Determine the (x, y) coordinate at the center of the cell enclosing the given text.  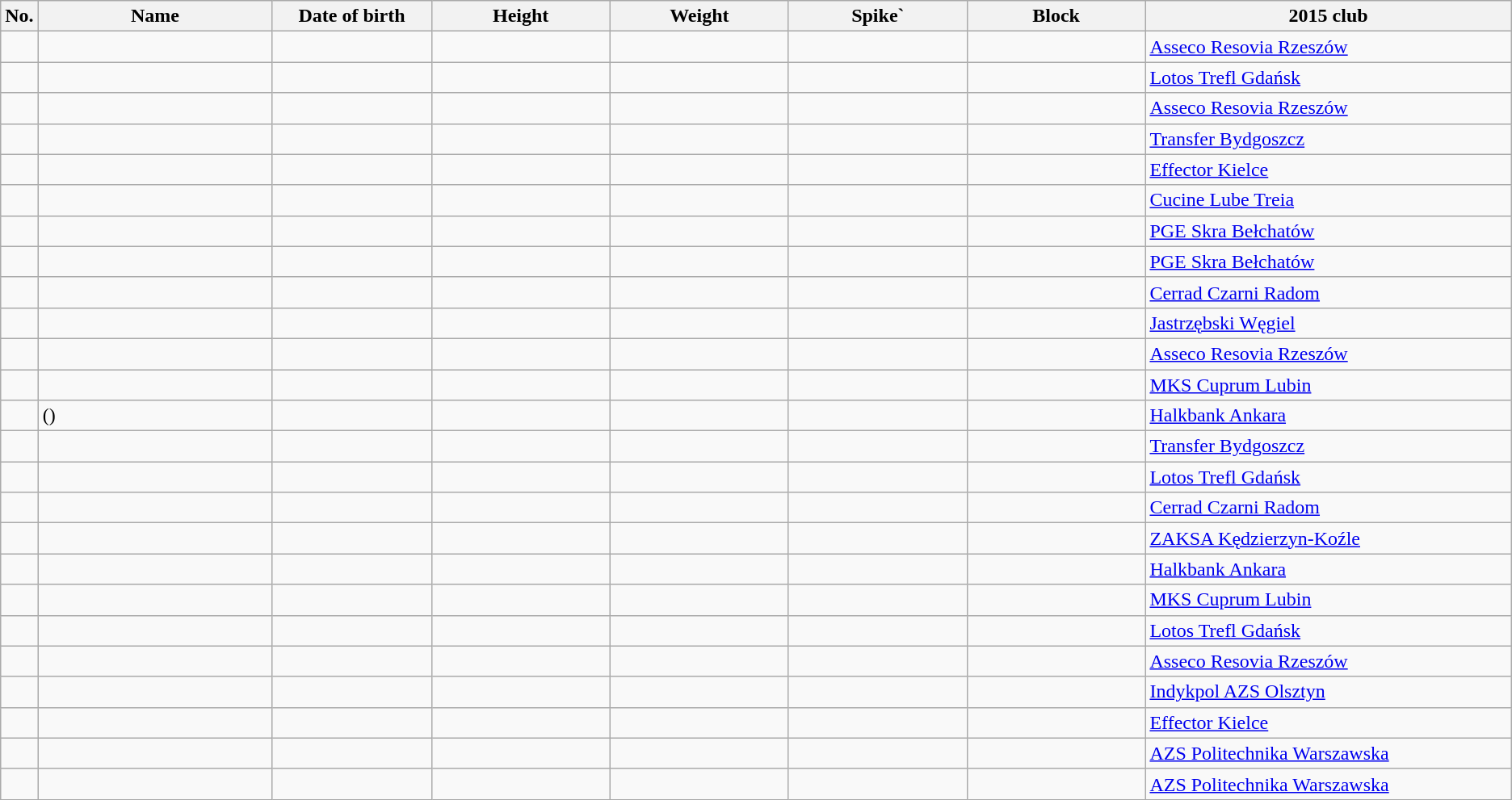
() (155, 416)
Height (520, 16)
Name (155, 16)
2015 club (1328, 16)
Block (1056, 16)
ZAKSA Kędzierzyn-Koźle (1328, 538)
Jastrzębski Węgiel (1328, 323)
Date of birth (352, 16)
Spike` (877, 16)
Cucine Lube Treia (1328, 200)
Indykpol AZS Olsztyn (1328, 692)
No. (19, 16)
Weight (699, 16)
